Determine the [X, Y] coordinate at the center of the cell enclosing the given text.  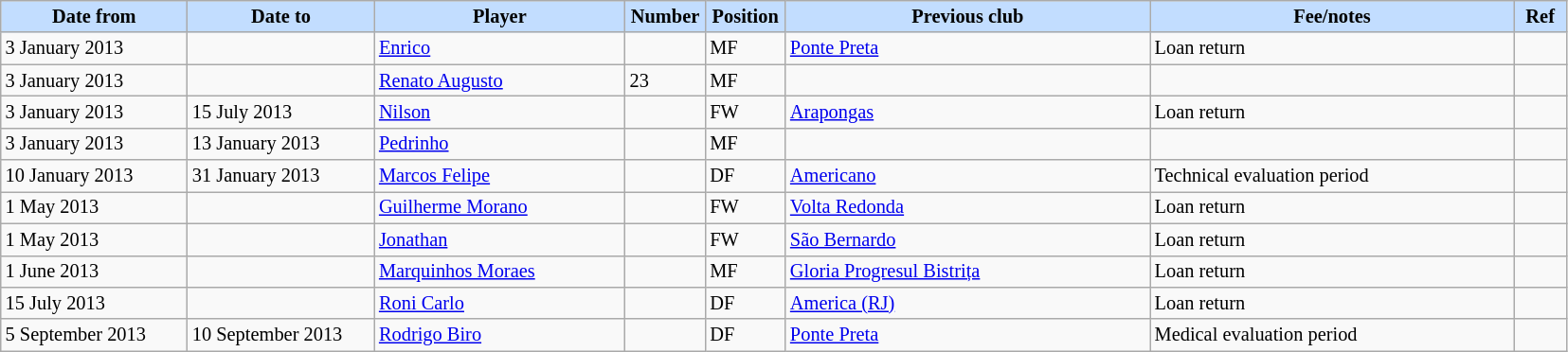
Gloria Progresul Bistrița [968, 272]
Technical evaluation period [1332, 176]
10 January 2013 [95, 176]
Number [665, 16]
10 September 2013 [280, 335]
Ref [1541, 16]
Player [500, 16]
Volta Redonda [968, 207]
31 January 2013 [280, 176]
Medical evaluation period [1332, 335]
1 June 2013 [95, 272]
Rodrigo Biro [500, 335]
Pedrinho [500, 144]
São Bernardo [968, 239]
America (RJ) [968, 303]
Arapongas [968, 112]
Jonathan [500, 239]
Marcos Felipe [500, 176]
Position [745, 16]
23 [665, 80]
Americano [968, 176]
Marquinhos Moraes [500, 272]
Fee/notes [1332, 16]
Roni Carlo [500, 303]
13 January 2013 [280, 144]
Previous club [968, 16]
5 September 2013 [95, 335]
Enrico [500, 48]
Date from [95, 16]
Guilherme Morano [500, 207]
Date to [280, 16]
Nilson [500, 112]
Renato Augusto [500, 80]
